Search for the cell housing the specified text and yield its [X, Y] center coordinate. 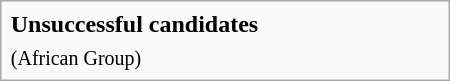
Unsuccessful candidates [224, 24]
(African Group) [224, 57]
